Pinpoint the cell where the given text exists, returning its [x, y] midpoint coordinate. 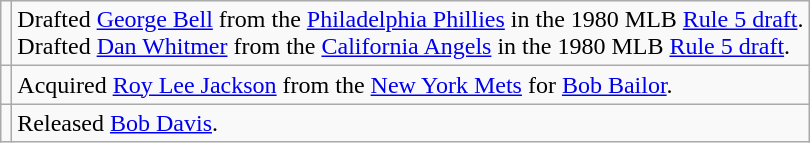
Released Bob Davis. [410, 123]
Acquired Roy Lee Jackson from the New York Mets for Bob Bailor. [410, 85]
